Determine the [X, Y] coordinate at the center of the cell enclosing the given text.  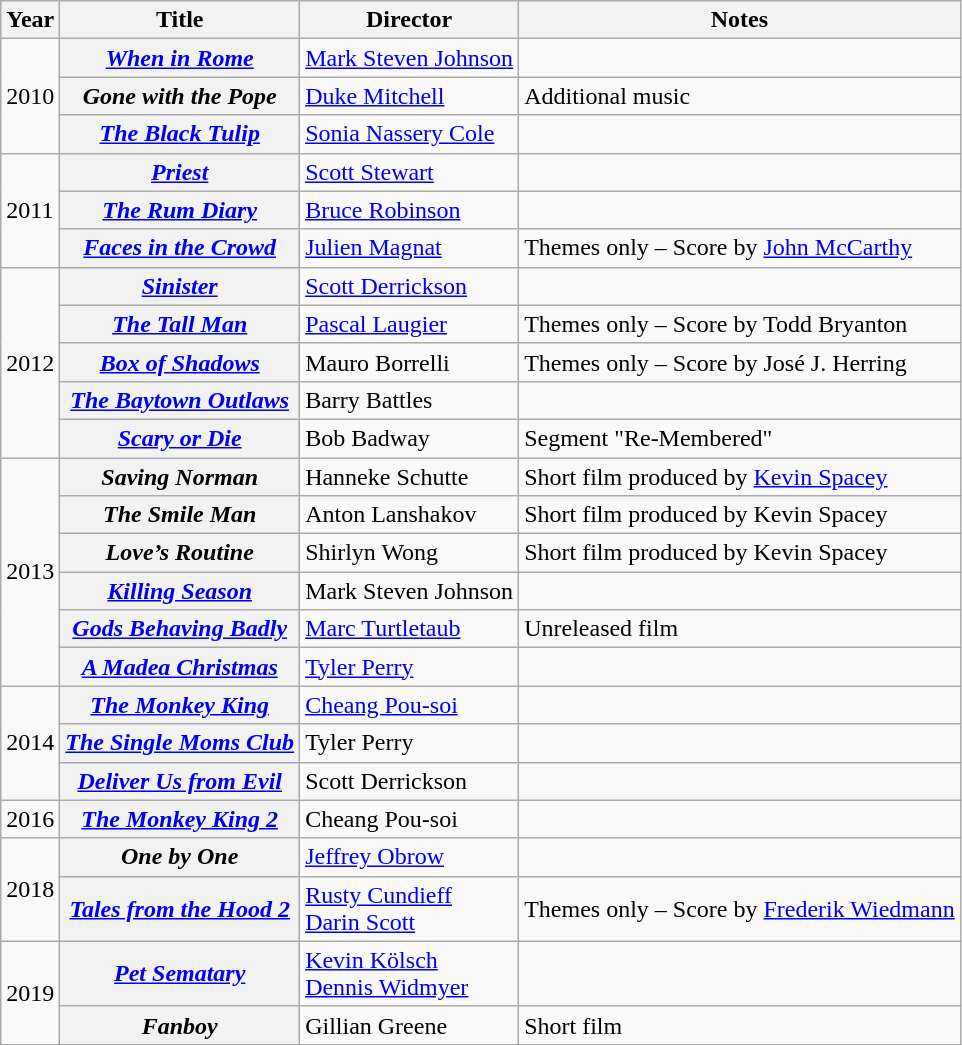
2011 [30, 210]
Themes only – Score by José J. Herring [740, 362]
Tales from the Hood 2 [180, 908]
The Single Moms Club [180, 743]
Julien Magnat [410, 248]
Themes only – Score by John McCarthy [740, 248]
Themes only – Score by Todd Bryanton [740, 324]
Pascal Laugier [410, 324]
The Monkey King [180, 705]
Gone with the Pope [180, 96]
Faces in the Crowd [180, 248]
The Smile Man [180, 515]
Love’s Routine [180, 553]
Barry Battles [410, 400]
Pet Sematary [180, 974]
2014 [30, 743]
2010 [30, 96]
Themes only – Score by Frederik Wiedmann [740, 908]
Mauro Borrelli [410, 362]
One by One [180, 857]
Scary or Die [180, 438]
Priest [180, 172]
Kevin KölschDennis Widmyer [410, 974]
Shirlyn Wong [410, 553]
Gods Behaving Badly [180, 629]
Fanboy [180, 1025]
Title [180, 20]
The Black Tulip [180, 134]
Saving Norman [180, 477]
Scott Stewart [410, 172]
Sonia Nassery Cole [410, 134]
Unreleased film [740, 629]
Notes [740, 20]
Marc Turtletaub [410, 629]
When in Rome [180, 58]
Deliver Us from Evil [180, 781]
Hanneke Schutte [410, 477]
Anton Lanshakov [410, 515]
A Madea Christmas [180, 667]
2018 [30, 890]
Year [30, 20]
2019 [30, 992]
Sinister [180, 286]
Bob Badway [410, 438]
Segment "Re-Membered" [740, 438]
Duke Mitchell [410, 96]
2016 [30, 819]
Short film [740, 1025]
2012 [30, 362]
Bruce Robinson [410, 210]
The Monkey King 2 [180, 819]
Rusty CundieffDarin Scott [410, 908]
Gillian Greene [410, 1025]
Director [410, 20]
Jeffrey Obrow [410, 857]
The Rum Diary [180, 210]
Additional music [740, 96]
Box of Shadows [180, 362]
The Tall Man [180, 324]
Killing Season [180, 591]
2013 [30, 572]
The Baytown Outlaws [180, 400]
